Scan for the cell matching the given text and deliver its [X, Y] coordinate at center. 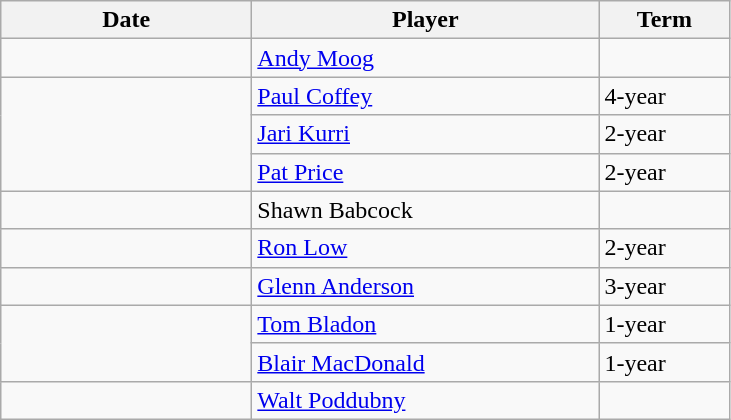
Shawn Babcock [426, 210]
4-year [664, 96]
Walt Poddubny [426, 400]
Ron Low [426, 248]
Tom Bladon [426, 324]
Jari Kurri [426, 134]
3-year [664, 286]
Glenn Anderson [426, 286]
Blair MacDonald [426, 362]
Pat Price [426, 172]
Player [426, 20]
Term [664, 20]
Andy Moog [426, 58]
Date [126, 20]
Paul Coffey [426, 96]
